Scan for the cell matching the given text and deliver its [x, y] coordinate at center. 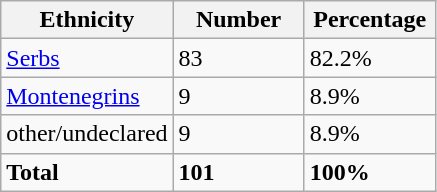
83 [238, 58]
101 [238, 172]
Montenegrins [87, 96]
82.2% [370, 58]
Total [87, 172]
Serbs [87, 58]
Ethnicity [87, 20]
100% [370, 172]
Percentage [370, 20]
Number [238, 20]
other/undeclared [87, 134]
